Extract the (X, Y) coordinate from the center of the cell holding the provided text.  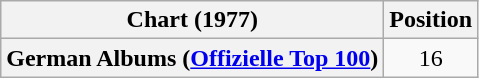
16 (431, 58)
German Albums (Offizielle Top 100) (192, 58)
Chart (1977) (192, 20)
Position (431, 20)
